Identify which cell holds the provided text, then report its (x, y) central coordinate. 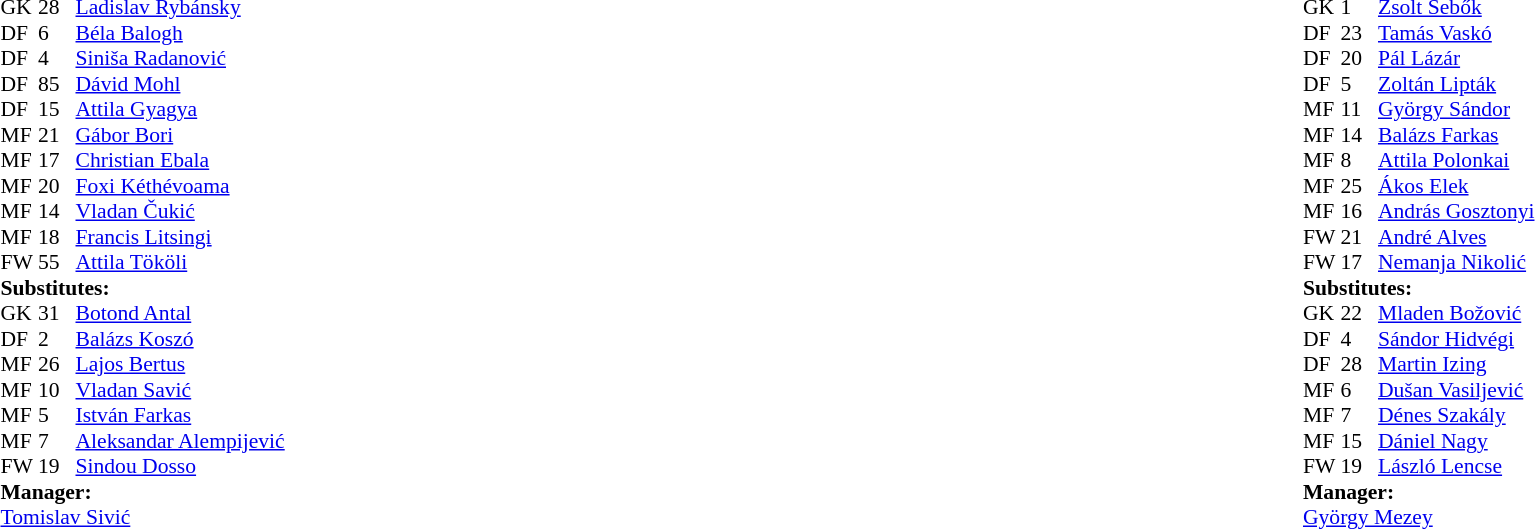
Foxi Kéthévoama (180, 186)
Ákos Elek (1456, 186)
Vladan Čukić (180, 211)
Béla Balogh (180, 33)
Attila Polonkai (1456, 161)
Lajos Bertus (180, 365)
22 (1359, 313)
Tamás Vaskó (1456, 33)
Balázs Farkas (1456, 135)
Siniša Radanović (180, 59)
András Gosztonyi (1456, 211)
André Alves (1456, 237)
Sándor Hidvégi (1456, 339)
Attila Gyagya (180, 109)
Dénes Szakály (1456, 415)
Aleksandar Alempijević (180, 441)
Nemanja Nikolić (1456, 263)
Christian Ebala (180, 161)
2 (57, 339)
18 (57, 237)
Dániel Nagy (1456, 441)
11 (1359, 109)
55 (57, 263)
Pál Lázár (1456, 59)
Zoltán Lipták (1456, 84)
István Farkas (180, 415)
16 (1359, 211)
10 (57, 390)
Gábor Bori (180, 135)
Balázs Koszó (180, 339)
Sindou Dosso (180, 467)
Mladen Božović (1456, 313)
Francis Litsingi (180, 237)
Dušan Vasiljević (1456, 390)
Botond Antal (180, 313)
31 (57, 313)
Martin Izing (1456, 365)
28 (1359, 365)
György Sándor (1456, 109)
85 (57, 84)
Attila Tököli (180, 263)
23 (1359, 33)
26 (57, 365)
László Lencse (1456, 467)
8 (1359, 161)
Dávid Mohl (180, 84)
Vladan Savić (180, 390)
25 (1359, 186)
